Extract the [X, Y] coordinate from the center of the cell holding the provided text.  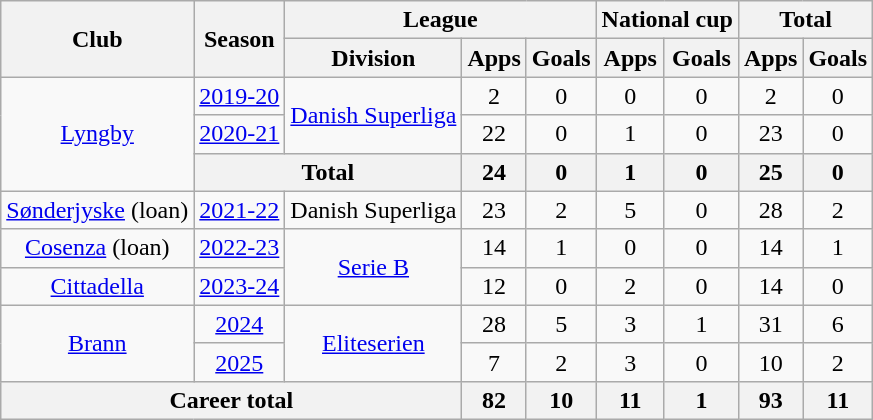
82 [494, 400]
2021-22 [240, 210]
22 [494, 134]
12 [494, 286]
Season [240, 39]
Sønderjyske (loan) [98, 210]
2024 [240, 324]
2020-21 [240, 134]
93 [770, 400]
Lyngby [98, 134]
31 [770, 324]
Cosenza (loan) [98, 248]
24 [494, 172]
2023-24 [240, 286]
Cittadella [98, 286]
Serie B [374, 267]
Career total [232, 400]
League [440, 20]
7 [494, 362]
6 [838, 324]
Division [374, 58]
2025 [240, 362]
National cup [667, 20]
Club [98, 39]
2022-23 [240, 248]
2019-20 [240, 96]
25 [770, 172]
Eliteserien [374, 343]
Brann [98, 343]
